Identify which cell holds the provided text, then report its [X, Y] central coordinate. 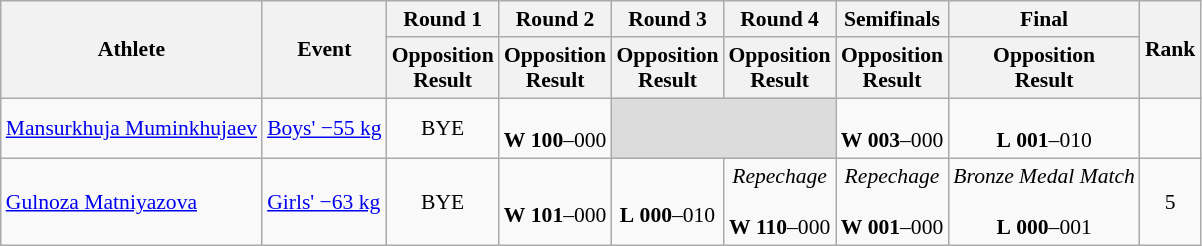
W 101–000 [556, 202]
Round 3 [667, 19]
Round 4 [780, 19]
W 003–000 [892, 128]
Round 2 [556, 19]
W 100–000 [556, 128]
Gulnoza Matniyazova [132, 202]
Rank [1170, 50]
Repechage W 110–000 [780, 202]
L 001–010 [1044, 128]
Mansurkhuja Muminkhujaev [132, 128]
Event [324, 50]
Athlete [132, 50]
Girls' −63 kg [324, 202]
Final [1044, 19]
Boys' −55 kg [324, 128]
Semifinals [892, 19]
Repechage W 001–000 [892, 202]
5 [1170, 202]
Bronze Medal Match L 000–001 [1044, 202]
Round 1 [443, 19]
L 000–010 [667, 202]
